From the cell containing the given text, extract its center point as [X, Y] coordinate. 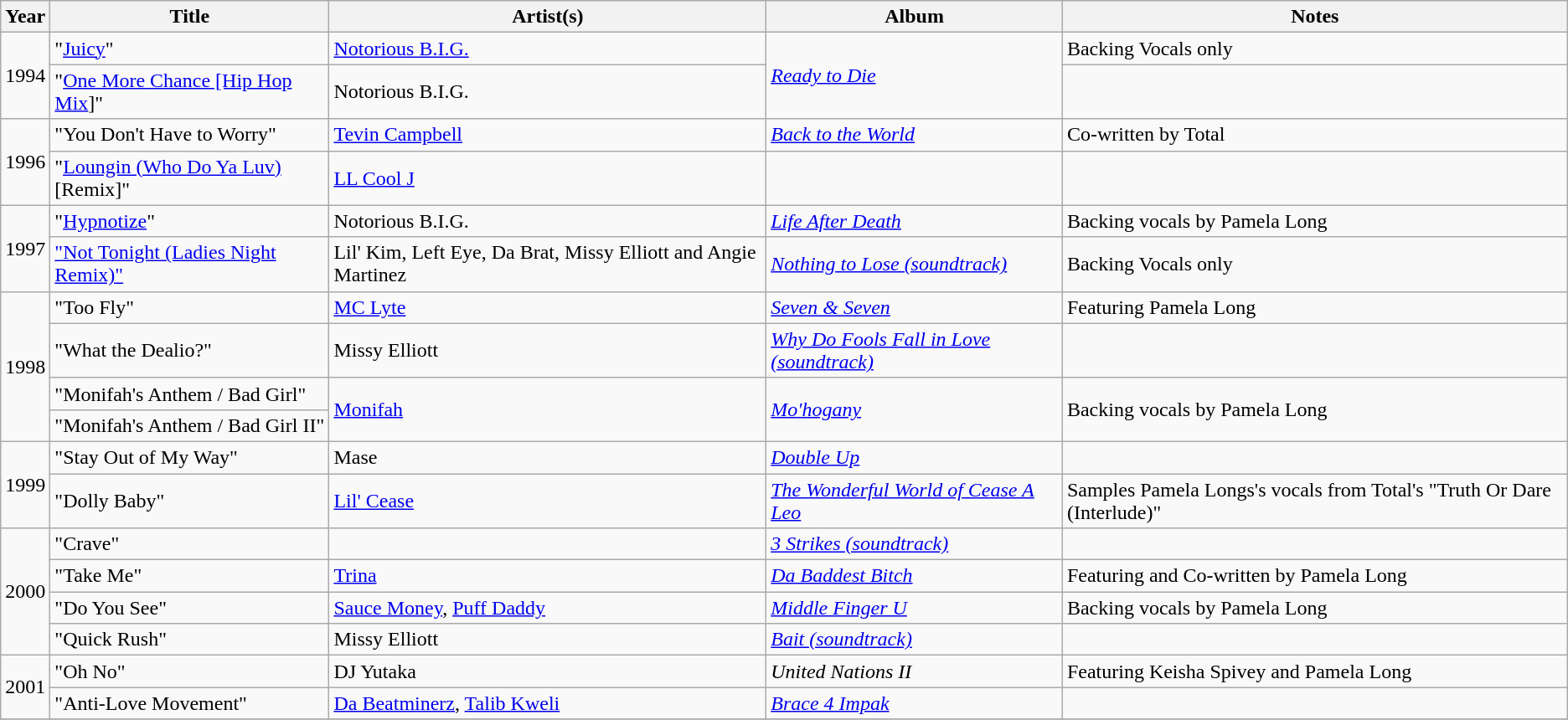
Monifah [548, 409]
Mase [548, 457]
Ready to Die [915, 75]
Year [25, 17]
Featuring and Co-written by Pamela Long [1315, 576]
Trina [548, 576]
1999 [25, 484]
Bait (soundtrack) [915, 640]
Co-written by Total [1315, 135]
Artist(s) [548, 17]
1994 [25, 75]
"Oh No" [189, 671]
MC Lyte [548, 307]
"You Don't Have to Worry" [189, 135]
"One More Chance [Hip Hop Mix]" [189, 92]
Back to the World [915, 135]
"Not Tonight (Ladies Night Remix)" [189, 265]
"What the Dealio?" [189, 350]
Lil' Cease [548, 501]
2000 [25, 592]
Sauce Money, Puff Daddy [548, 608]
DJ Yutaka [548, 671]
Double Up [915, 457]
"Juicy" [189, 49]
"Monifah's Anthem / Bad Girl II" [189, 425]
"Stay Out of My Way" [189, 457]
3 Strikes (soundtrack) [915, 544]
Album [915, 17]
Da Beatminerz, Talib Kweli [548, 703]
LL Cool J [548, 177]
Mo'hogany [915, 409]
"Hypnotize" [189, 221]
"Dolly Baby" [189, 501]
Seven & Seven [915, 307]
The Wonderful World of Cease A Leo [915, 501]
Notes [1315, 17]
Featuring Pamela Long [1315, 307]
1998 [25, 367]
"Monifah's Anthem / Bad Girl" [189, 393]
"Crave" [189, 544]
1997 [25, 248]
Da Baddest Bitch [915, 576]
Featuring Keisha Spivey and Pamela Long [1315, 671]
Tevin Campbell [548, 135]
Nothing to Lose (soundtrack) [915, 265]
"Do You See" [189, 608]
United Nations II [915, 671]
Samples Pamela Longs's vocals from Total's "Truth Or Dare (Interlude)" [1315, 501]
"Take Me" [189, 576]
"Too Fly" [189, 307]
Why Do Fools Fall in Love (soundtrack) [915, 350]
Brace 4 Impak [915, 703]
Lil' Kim, Left Eye, Da Brat, Missy Elliott and Angie Martinez [548, 265]
Middle Finger U [915, 608]
"Loungin (Who Do Ya Luv) [Remix]" [189, 177]
"Quick Rush" [189, 640]
Title [189, 17]
1996 [25, 162]
Life After Death [915, 221]
2001 [25, 687]
"Anti-Love Movement" [189, 703]
